Determine the [x, y] coordinate at the center of the cell enclosing the given text.  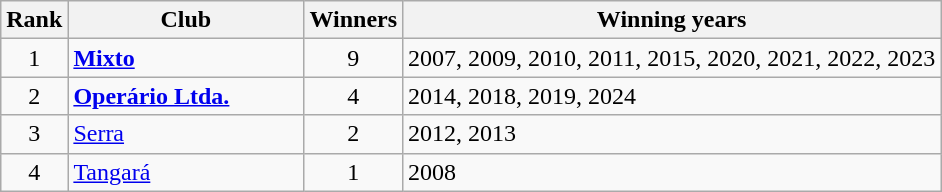
9 [354, 58]
Winning years [672, 20]
2007, 2009, 2010, 2011, 2015, 2020, 2021, 2022, 2023 [672, 58]
2012, 2013 [672, 134]
2008 [672, 172]
Operário Ltda. [186, 96]
Club [186, 20]
3 [34, 134]
Serra [186, 134]
Tangará [186, 172]
Winners [354, 20]
2014, 2018, 2019, 2024 [672, 96]
Rank [34, 20]
Mixto [186, 58]
